Determine the (x, y) coordinate at the center of the cell enclosing the given text.  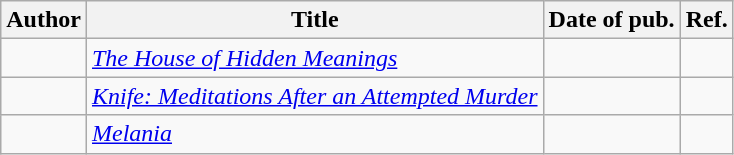
Date of pub. (612, 20)
The House of Hidden Meanings (314, 58)
Author (44, 20)
Ref. (706, 20)
Title (314, 20)
Knife: Meditations After an Attempted Murder (314, 96)
Melania (314, 134)
